Identify which cell holds the provided text, then report its [x, y] central coordinate. 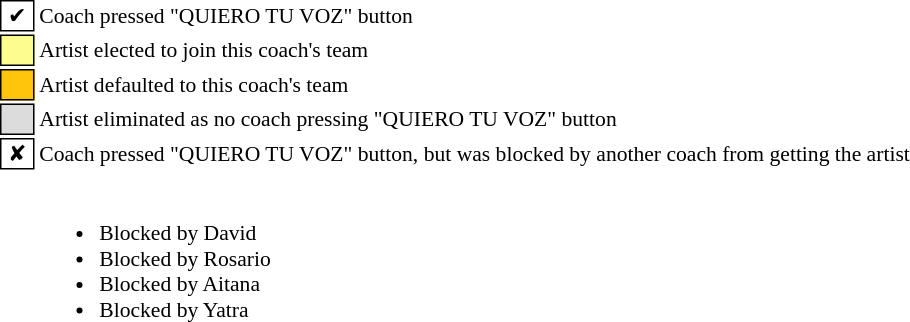
✘ [18, 154]
✔ [18, 16]
